Scan for the cell matching the given text and deliver its [X, Y] coordinate at center. 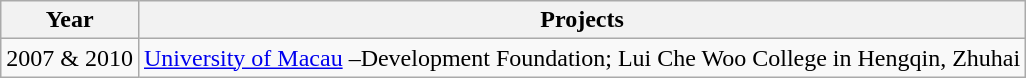
Projects [582, 20]
University of Macau –Development Foundation; Lui Che Woo College in Hengqin, Zhuhai [582, 58]
Year [70, 20]
2007 & 2010 [70, 58]
